Search for the cell housing the specified text and yield its (X, Y) center coordinate. 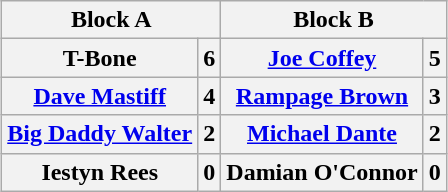
Dave Mastiff (100, 96)
T-Bone (100, 58)
5 (434, 58)
Block A (112, 20)
Rampage Brown (322, 96)
6 (210, 58)
3 (434, 96)
Iestyn Rees (100, 172)
Damian O'Connor (322, 172)
Big Daddy Walter (100, 134)
Block B (334, 20)
4 (210, 96)
Joe Coffey (322, 58)
Michael Dante (322, 134)
